Provide the [X, Y] coordinate of the cell's center where the given text is located.  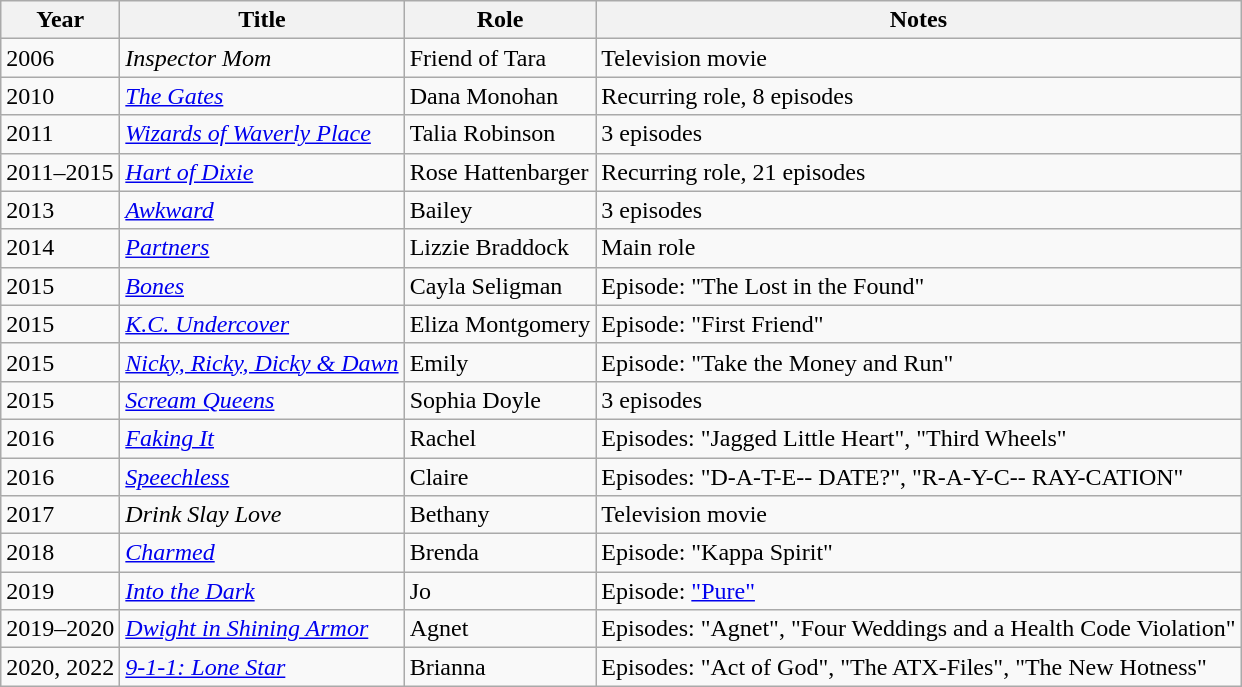
Main role [918, 248]
Episodes: "Jagged Little Heart", "Third Wheels" [918, 438]
Bethany [500, 515]
9-1-1: Lone Star [262, 667]
Cayla Seligman [500, 286]
Dana Monohan [500, 96]
Jo [500, 591]
Inspector Mom [262, 58]
Speechless [262, 477]
Recurring role, 8 episodes [918, 96]
Bones [262, 286]
Eliza Montgomery [500, 324]
Title [262, 20]
Emily [500, 362]
2019 [60, 591]
2011 [60, 134]
Friend of Tara [500, 58]
Nicky, Ricky, Dicky & Dawn [262, 362]
K.C. Undercover [262, 324]
2010 [60, 96]
Sophia Doyle [500, 400]
The Gates [262, 96]
Charmed [262, 553]
Recurring role, 21 episodes [918, 172]
2019–2020 [60, 629]
Notes [918, 20]
Bailey [500, 210]
Talia Robinson [500, 134]
2018 [60, 553]
Episode: "Kappa Spirit" [918, 553]
Episodes: "Act of God", "The ATX-Files", "The New Hotness" [918, 667]
Scream Queens [262, 400]
Episode: "The Lost in the Found" [918, 286]
Rachel [500, 438]
2013 [60, 210]
Brianna [500, 667]
2006 [60, 58]
Episode: "Pure" [918, 591]
Dwight in Shining Armor [262, 629]
Episode: "First Friend" [918, 324]
2014 [60, 248]
Episode: "Take the Money and Run" [918, 362]
Partners [262, 248]
Awkward [262, 210]
Episodes: "Agnet", "Four Weddings and a Health Code Violation" [918, 629]
2011–2015 [60, 172]
Agnet [500, 629]
Rose Hattenbarger [500, 172]
Year [60, 20]
Faking It [262, 438]
Episodes: "D-A-T-E-- DATE?", "R-A-Y-C-- RAY-CATION" [918, 477]
Hart of Dixie [262, 172]
2020, 2022 [60, 667]
Role [500, 20]
Brenda [500, 553]
Lizzie Braddock [500, 248]
2017 [60, 515]
Wizards of Waverly Place [262, 134]
Drink Slay Love [262, 515]
Claire [500, 477]
Into the Dark [262, 591]
